Search for the cell housing the specified text and yield its (x, y) center coordinate. 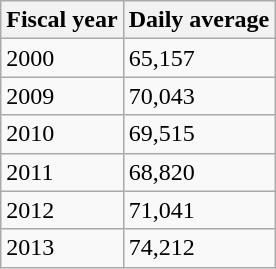
2011 (62, 172)
Fiscal year (62, 20)
2009 (62, 96)
2013 (62, 248)
2012 (62, 210)
70,043 (199, 96)
Daily average (199, 20)
74,212 (199, 248)
71,041 (199, 210)
65,157 (199, 58)
68,820 (199, 172)
2000 (62, 58)
2010 (62, 134)
69,515 (199, 134)
